Return the [X, Y] coordinate for the center point of the cell that contains the specified text.  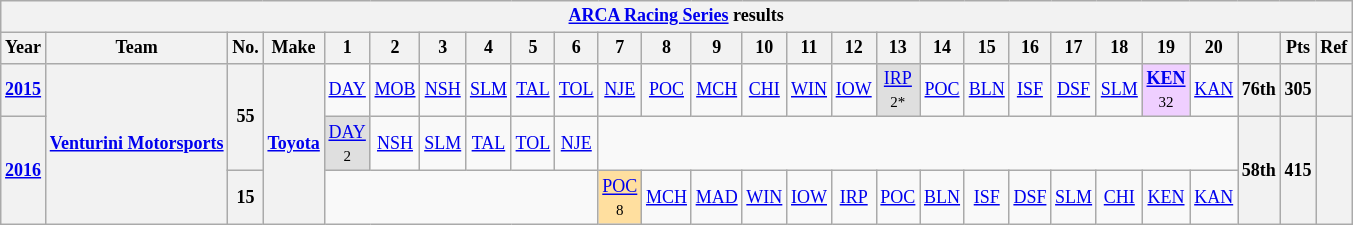
16 [1030, 48]
18 [1119, 48]
10 [764, 48]
1 [347, 48]
Pts [1298, 48]
IRP [854, 197]
12 [854, 48]
2016 [24, 170]
Team [136, 48]
17 [1074, 48]
MAD [716, 197]
2015 [24, 90]
Venturini Motorsports [136, 144]
5 [532, 48]
415 [1298, 170]
Toyota [294, 144]
305 [1298, 90]
DAY2 [347, 144]
20 [1214, 48]
76th [1260, 90]
19 [1166, 48]
58th [1260, 170]
14 [942, 48]
ARCA Racing Series results [676, 16]
POC8 [620, 197]
55 [246, 116]
Make [294, 48]
4 [489, 48]
No. [246, 48]
2 [395, 48]
IRP2* [898, 90]
3 [443, 48]
6 [576, 48]
KEN32 [1166, 90]
KEN [1166, 197]
13 [898, 48]
Year [24, 48]
7 [620, 48]
MOB [395, 90]
8 [667, 48]
11 [810, 48]
DAY [347, 90]
Ref [1334, 48]
9 [716, 48]
